Extract the (x, y) coordinate from the center of the cell holding the provided text.  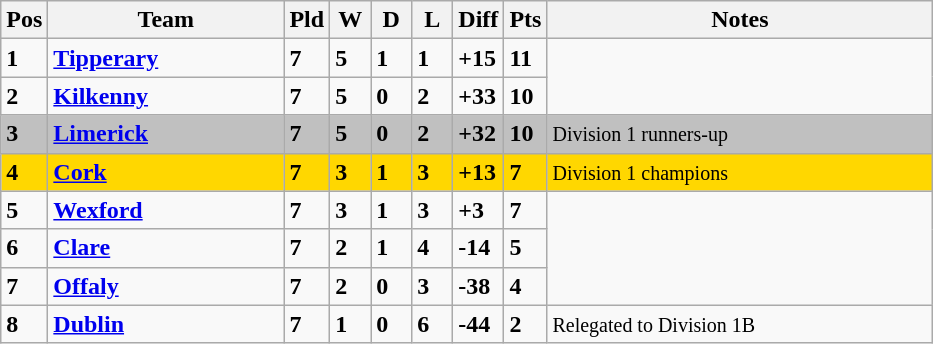
+33 (478, 96)
Division 1 champions (740, 172)
+15 (478, 58)
Diff (478, 20)
+13 (478, 172)
Tipperary (166, 58)
8 (24, 324)
D (392, 20)
11 (526, 58)
Pld (307, 20)
Notes (740, 20)
Relegated to Division 1B (740, 324)
Division 1 runners-up (740, 134)
Pts (526, 20)
Clare (166, 248)
Cork (166, 172)
Team (166, 20)
-44 (478, 324)
Dublin (166, 324)
L (432, 20)
Offaly (166, 286)
-38 (478, 286)
Pos (24, 20)
Wexford (166, 210)
Limerick (166, 134)
+32 (478, 134)
W (350, 20)
+3 (478, 210)
Kilkenny (166, 96)
-14 (478, 248)
